Output the [x, y] coordinate of the center of the cell containing the given text.  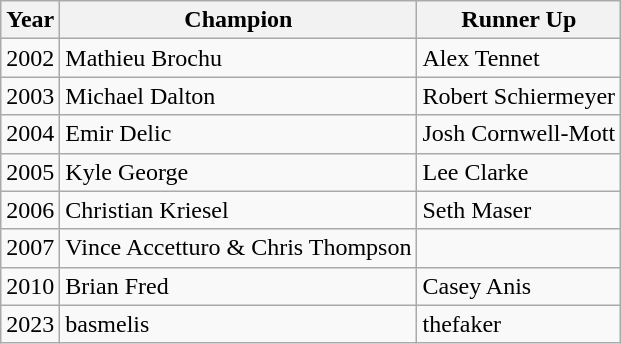
Casey Anis [519, 286]
Year [30, 20]
Seth Maser [519, 210]
Brian Fred [238, 286]
basmelis [238, 324]
Lee Clarke [519, 172]
Robert Schiermeyer [519, 96]
2005 [30, 172]
2007 [30, 248]
2004 [30, 134]
Michael Dalton [238, 96]
2010 [30, 286]
Vince Accetturo & Chris Thompson [238, 248]
thefaker [519, 324]
Alex Tennet [519, 58]
Champion [238, 20]
Runner Up [519, 20]
Josh Cornwell-Mott [519, 134]
2002 [30, 58]
2006 [30, 210]
Kyle George [238, 172]
Mathieu Brochu [238, 58]
Christian Kriesel [238, 210]
Emir Delic [238, 134]
2003 [30, 96]
2023 [30, 324]
